Identify which cell holds the provided text, then report its [X, Y] central coordinate. 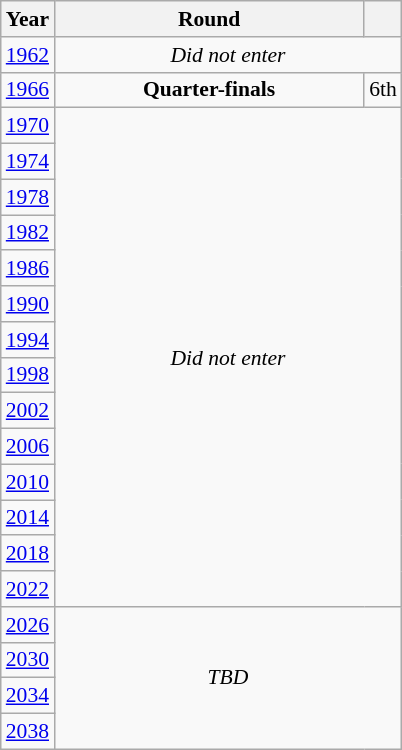
1978 [28, 197]
Year [28, 19]
2026 [28, 625]
2018 [28, 554]
2030 [28, 660]
1986 [28, 269]
1998 [28, 375]
2022 [28, 589]
1990 [28, 304]
TBD [228, 678]
2038 [28, 732]
2014 [28, 518]
2034 [28, 696]
1982 [28, 233]
2010 [28, 482]
Quarter-finals [209, 90]
2002 [28, 411]
1966 [28, 90]
6th [383, 90]
1974 [28, 162]
1970 [28, 126]
1962 [28, 55]
Round [209, 19]
1994 [28, 340]
2006 [28, 447]
